Locate the cell with the specified text and output its (X, Y) center coordinate. 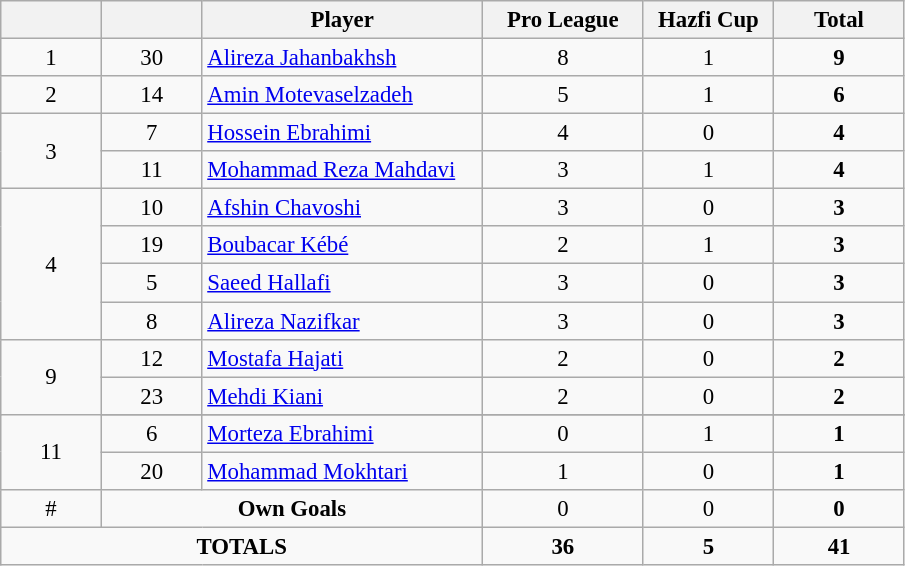
# (52, 509)
20 (152, 471)
Pro League (564, 20)
Mostafa Hajati (342, 358)
10 (152, 208)
Mehdi Kiani (342, 396)
41 (840, 546)
Mohammad Reza Mahdavi (342, 170)
Hossein Ebrahimi (342, 133)
Own Goals (292, 509)
Morteza Ebrahimi (342, 433)
Amin Motevaselzadeh (342, 95)
TOTALS (242, 546)
7 (152, 133)
Alireza Jahanbakhsh (342, 58)
Afshin Chavoshi (342, 208)
Saeed Hallafi (342, 283)
Boubacar Kébé (342, 245)
Alireza Nazifkar (342, 321)
Mohammad Mokhtari (342, 471)
23 (152, 396)
12 (152, 358)
Total (840, 20)
Hazfi Cup (708, 20)
30 (152, 58)
19 (152, 245)
14 (152, 95)
Player (342, 20)
36 (564, 546)
